Extract the (x, y) coordinate from the center of the cell holding the provided text.  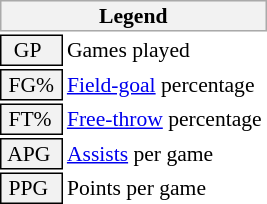
FG% (31, 85)
Assists per game (166, 154)
PPG (31, 188)
Games played (166, 50)
APG (31, 154)
Field-goal percentage (166, 85)
Points per game (166, 188)
Free-throw percentage (166, 120)
Legend (134, 16)
GP (31, 50)
FT% (31, 120)
